Identify which cell holds the provided text, then report its (X, Y) central coordinate. 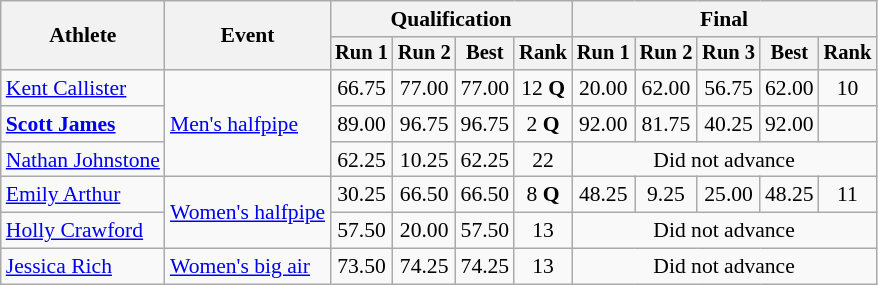
10.25 (424, 160)
Women's halfpipe (248, 212)
66.75 (362, 88)
Emily Arthur (83, 195)
Scott James (83, 124)
10 (848, 88)
Kent Callister (83, 88)
Men's halfpipe (248, 124)
89.00 (362, 124)
Qualification (451, 19)
81.75 (666, 124)
30.25 (362, 195)
22 (543, 160)
2 Q (543, 124)
11 (848, 195)
Run 3 (728, 54)
25.00 (728, 195)
Holly Crawford (83, 231)
12 Q (543, 88)
Nathan Johnstone (83, 160)
40.25 (728, 124)
Event (248, 36)
8 Q (543, 195)
Women's big air (248, 267)
Jessica Rich (83, 267)
9.25 (666, 195)
Athlete (83, 36)
73.50 (362, 267)
56.75 (728, 88)
Final (724, 19)
